Find where the given text appears and provide that cell's center as (x, y) coordinate. 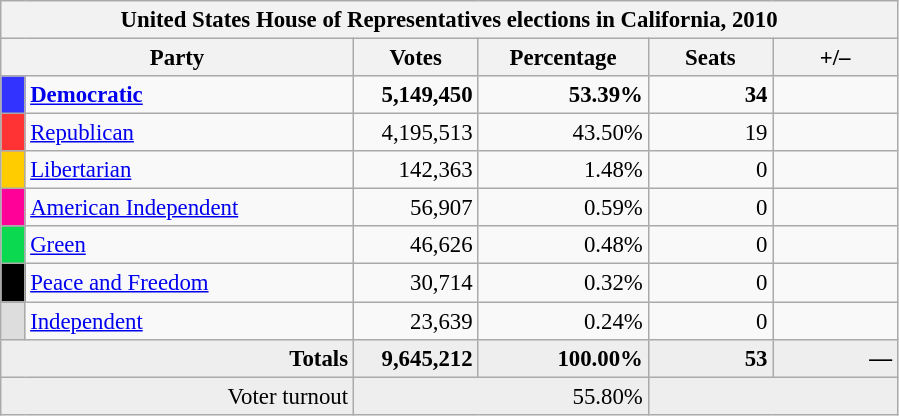
56,907 (416, 208)
46,626 (416, 245)
23,639 (416, 321)
53.39% (563, 95)
— (836, 358)
55.80% (500, 396)
Votes (416, 58)
142,363 (416, 170)
Independent (189, 321)
Percentage (563, 58)
34 (710, 95)
4,195,513 (416, 133)
United States House of Representatives elections in California, 2010 (450, 20)
1.48% (563, 170)
9,645,212 (416, 358)
19 (710, 133)
0.59% (563, 208)
Republican (189, 133)
Peace and Freedom (189, 283)
Seats (710, 58)
Totals (178, 358)
Party (178, 58)
American Independent (189, 208)
100.00% (563, 358)
Voter turnout (178, 396)
30,714 (416, 283)
0.32% (563, 283)
+/– (836, 58)
43.50% (563, 133)
Democratic (189, 95)
53 (710, 358)
0.48% (563, 245)
5,149,450 (416, 95)
Green (189, 245)
0.24% (563, 321)
Libertarian (189, 170)
